Search for the cell housing the specified text and yield its [X, Y] center coordinate. 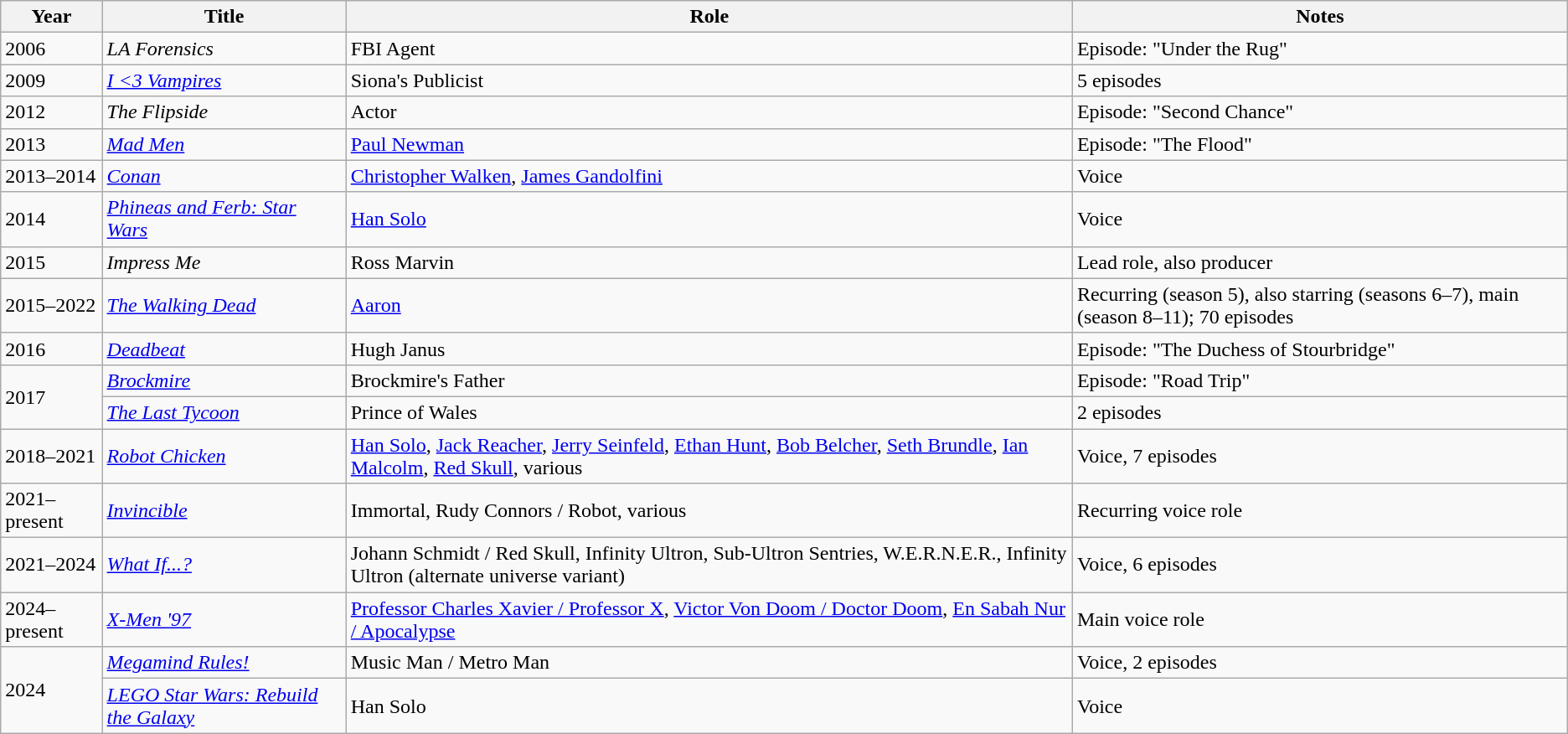
The Walking Dead [224, 305]
2018–2021 [52, 456]
Recurring voice role [1320, 511]
Lead role, also producer [1320, 262]
The Flipside [224, 112]
X-Men '97 [224, 620]
Robot Chicken [224, 456]
I <3 Vampires [224, 80]
2013 [52, 144]
Deadbeat [224, 349]
2016 [52, 349]
Main voice role [1320, 620]
LA Forensics [224, 49]
LEGO Star Wars: Rebuild the Galaxy [224, 706]
Phineas and Ferb: Star Wars [224, 220]
2024 [52, 690]
Ross Marvin [709, 262]
5 episodes [1320, 80]
Year [52, 17]
2012 [52, 112]
Aaron [709, 305]
Conan [224, 176]
Role [709, 17]
Johann Schmidt / Red Skull, Infinity Ultron, Sub-Ultron Sentries, W.E.R.N.E.R., Infinity Ultron (alternate universe variant) [709, 565]
Professor Charles Xavier / Professor X, Victor Von Doom / Doctor Doom, En Sabah Nur / Apocalypse [709, 620]
What If...? [224, 565]
Brockmire [224, 380]
Paul Newman [709, 144]
Episode: "Under the Rug" [1320, 49]
Episode: "The Flood" [1320, 144]
Megamind Rules! [224, 663]
2006 [52, 49]
Notes [1320, 17]
2 episodes [1320, 412]
2013–2014 [52, 176]
2009 [52, 80]
Christopher Walken, James Gandolfini [709, 176]
Recurring (season 5), also starring (seasons 6–7), main (season 8–11); 70 episodes [1320, 305]
2017 [52, 396]
Hugh Janus [709, 349]
Siona's Publicist [709, 80]
The Last Tycoon [224, 412]
Title [224, 17]
Invincible [224, 511]
FBI Agent [709, 49]
Prince of Wales [709, 412]
2015–2022 [52, 305]
2021–present [52, 511]
2014 [52, 220]
Han Solo, Jack Reacher, Jerry Seinfeld, Ethan Hunt, Bob Belcher, Seth Brundle, Ian Malcolm, Red Skull, various [709, 456]
Impress Me [224, 262]
2021–2024 [52, 565]
Voice, 2 episodes [1320, 663]
Mad Men [224, 144]
Episode: "The Duchess of Stourbridge" [1320, 349]
Brockmire's Father [709, 380]
2024–present [52, 620]
Immortal, Rudy Connors / Robot, various [709, 511]
Episode: "Road Trip" [1320, 380]
Voice, 6 episodes [1320, 565]
Actor [709, 112]
2015 [52, 262]
Music Man / Metro Man [709, 663]
Episode: "Second Chance" [1320, 112]
Voice, 7 episodes [1320, 456]
